Find where the given text appears and provide that cell's center as [X, Y] coordinate. 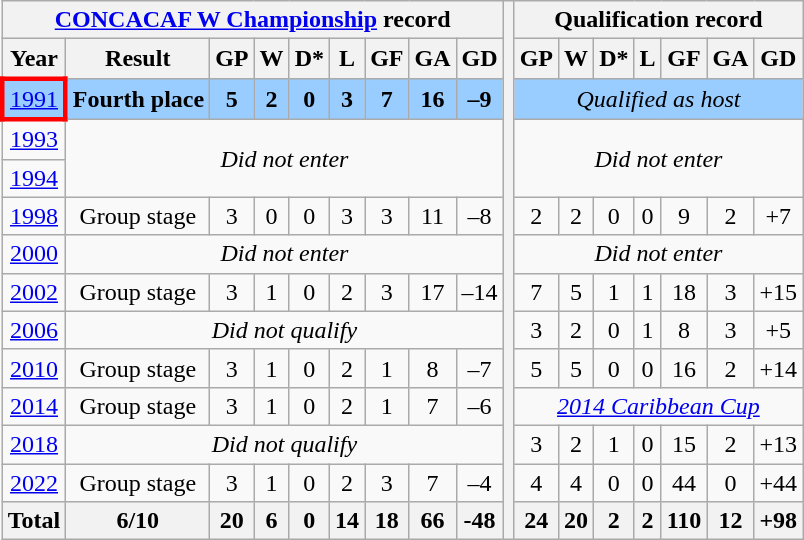
+14 [778, 368]
6 [272, 521]
Year [34, 59]
–4 [480, 483]
Fourth place [138, 98]
Qualification record [658, 20]
–7 [480, 368]
Total [34, 521]
1994 [34, 178]
1991 [34, 98]
+7 [778, 216]
–8 [480, 216]
Result [138, 59]
2006 [34, 330]
14 [348, 521]
1993 [34, 139]
+13 [778, 444]
2014 Caribbean Cup [658, 406]
-48 [480, 521]
2010 [34, 368]
1998 [34, 216]
11 [432, 216]
+98 [778, 521]
24 [536, 521]
2018 [34, 444]
2000 [34, 254]
2022 [34, 483]
–14 [480, 292]
–6 [480, 406]
6/10 [138, 521]
Qualified as host [658, 98]
+5 [778, 330]
44 [684, 483]
15 [684, 444]
110 [684, 521]
2014 [34, 406]
17 [432, 292]
CONCACAF W Championship record [252, 20]
+44 [778, 483]
+15 [778, 292]
12 [730, 521]
–9 [480, 98]
2002 [34, 292]
66 [432, 521]
9 [684, 216]
